Search for the cell housing the specified text and yield its (x, y) center coordinate. 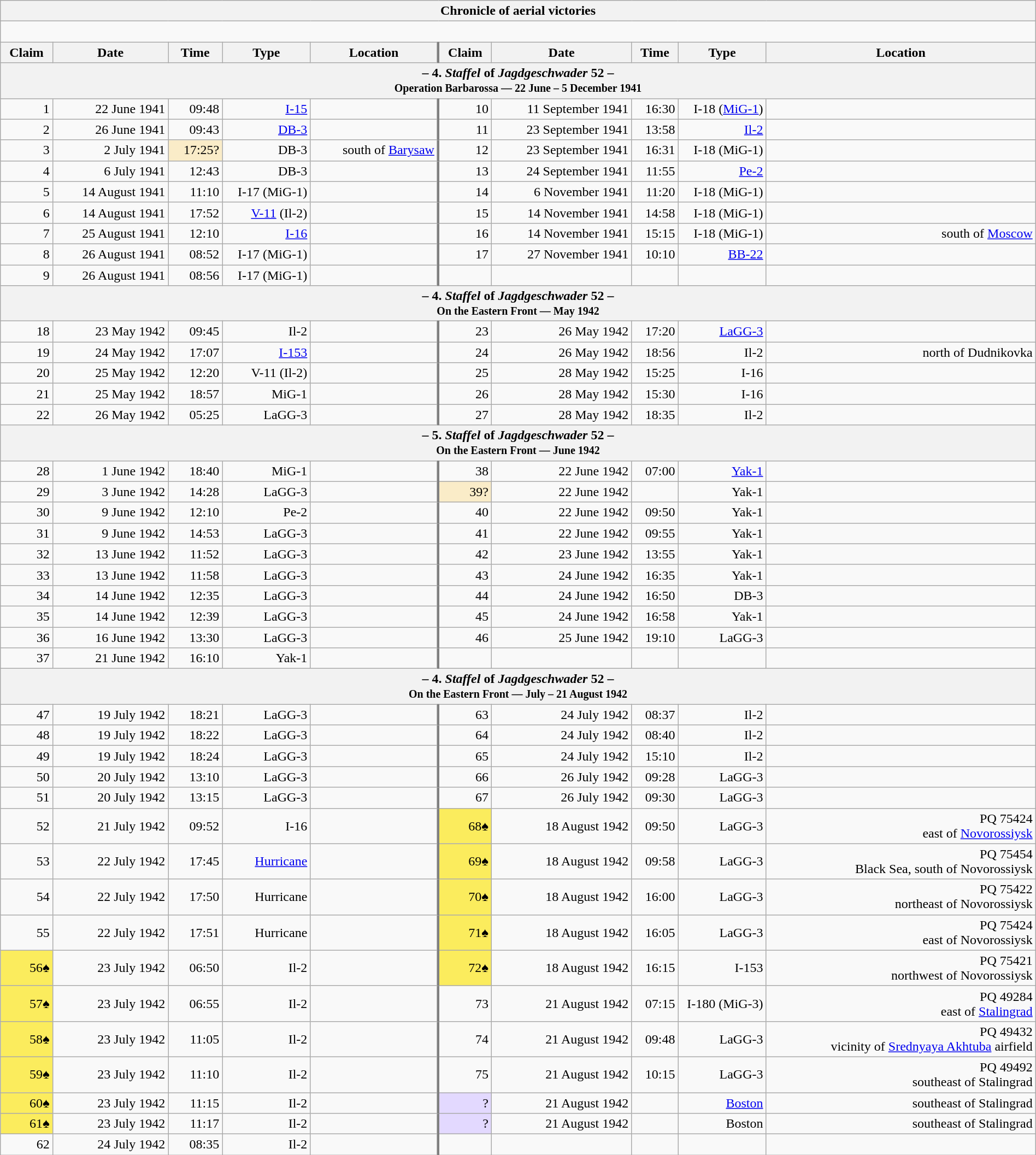
40 (465, 512)
47 (27, 715)
13 (465, 171)
09:28 (655, 777)
35 (27, 616)
15:30 (655, 394)
55 (27, 932)
08:40 (655, 735)
16:05 (655, 932)
09:58 (655, 861)
20 (27, 373)
60♠ (27, 1103)
49 (27, 756)
13:58 (655, 129)
PQ 49492 southeast of Stalingrad (900, 1074)
27 (465, 415)
61♠ (27, 1124)
11:15 (196, 1103)
23 May 1942 (110, 332)
17:51 (196, 932)
09:55 (655, 533)
– 4. Staffel of Jagdgeschwader 52 –On the Eastern Front — May 1942 (518, 304)
18:22 (196, 735)
18:24 (196, 756)
36 (27, 638)
16:31 (655, 150)
18:21 (196, 715)
53 (27, 861)
54 (27, 897)
1 June 1942 (110, 471)
46 (465, 638)
09:30 (655, 798)
23 (465, 332)
PQ 75454Black Sea, south of Novorossiysk (900, 861)
I-180 (MiG-3) (722, 1003)
33 (27, 575)
PQ 75421northwest of Novorossiysk (900, 968)
6 November 1941 (561, 192)
69♠ (465, 861)
37 (27, 658)
31 (27, 533)
73 (465, 1003)
44 (465, 596)
30 (27, 512)
10 (465, 109)
50 (27, 777)
48 (27, 735)
09:43 (196, 129)
12:39 (196, 616)
7 (27, 233)
63 (465, 715)
16:58 (655, 616)
52 (27, 826)
08:56 (196, 275)
07:00 (655, 471)
16:10 (196, 658)
14 (465, 192)
15:15 (655, 233)
42 (465, 554)
19 (27, 352)
11:17 (196, 1124)
11:05 (196, 1039)
19:10 (655, 638)
14:28 (196, 492)
14:53 (196, 533)
17:50 (196, 897)
66 (465, 777)
06:50 (196, 968)
25 June 1942 (561, 638)
32 (27, 554)
34 (27, 596)
18:56 (655, 352)
08:52 (196, 254)
17:45 (196, 861)
Chronicle of aerial victories (518, 11)
16:15 (655, 968)
10:10 (655, 254)
12:43 (196, 171)
59♠ (27, 1074)
05:25 (196, 415)
16 June 1942 (110, 638)
PQ 75422northeast of Novorossiysk (900, 897)
south of Barysaw (374, 150)
1 (27, 109)
16 (465, 233)
15:25 (655, 373)
11:20 (655, 192)
22 June 1941 (110, 109)
I-15 (267, 109)
15 (465, 213)
3 (27, 150)
51 (27, 798)
north of Dudnikovka (900, 352)
21 July 1942 (110, 826)
41 (465, 533)
4 (27, 171)
21 June 1942 (110, 658)
09:52 (196, 826)
75 (465, 1074)
74 (465, 1039)
BB-22 (722, 254)
2 (27, 129)
9 (27, 275)
8 (27, 254)
17:07 (196, 352)
17:20 (655, 332)
PQ 49432vicinity of Srednyaya Akhtuba airfield (900, 1039)
11 (465, 129)
65 (465, 756)
08:35 (196, 1145)
17:25? (196, 150)
24 May 1942 (110, 352)
16:30 (655, 109)
70♠ (465, 897)
24 (465, 352)
5 (27, 192)
21 (27, 394)
PQ 49284 east of Stalingrad (900, 1003)
– 4. Staffel of Jagdgeschwader 52 –Operation Barbarossa — 22 June – 5 December 1941 (518, 81)
12:20 (196, 373)
11 September 1941 (561, 109)
18 (27, 332)
13:55 (655, 554)
18:57 (196, 394)
14:58 (655, 213)
23 June 1942 (561, 554)
43 (465, 575)
12 (465, 150)
– 4. Staffel of Jagdgeschwader 52 –On the Eastern Front — July – 21 August 1942 (518, 686)
18:40 (196, 471)
– 5. Staffel of Jagdgeschwader 52 –On the Eastern Front — June 1942 (518, 443)
11:55 (655, 171)
18:35 (655, 415)
16:50 (655, 596)
17 (465, 254)
07:15 (655, 1003)
16:00 (655, 897)
13:15 (196, 798)
25 (465, 373)
56♠ (27, 968)
11:52 (196, 554)
28 (27, 471)
17:52 (196, 213)
72♠ (465, 968)
6 (27, 213)
24 September 1941 (561, 171)
29 (27, 492)
67 (465, 798)
27 November 1941 (561, 254)
13:10 (196, 777)
26 June 1941 (110, 129)
2 July 1941 (110, 150)
06:55 (196, 1003)
38 (465, 471)
08:37 (655, 715)
south of Moscow (900, 233)
45 (465, 616)
64 (465, 735)
39? (465, 492)
12:35 (196, 596)
3 June 1942 (110, 492)
62 (27, 1145)
57♠ (27, 1003)
15:10 (655, 756)
22 (27, 415)
10:15 (655, 1074)
26 (465, 394)
58♠ (27, 1039)
25 August 1941 (110, 233)
13:30 (196, 638)
71♠ (465, 932)
11:58 (196, 575)
68♠ (465, 826)
16:35 (655, 575)
6 July 1941 (110, 171)
09:45 (196, 332)
